Search for the cell housing the specified text and yield its (X, Y) center coordinate. 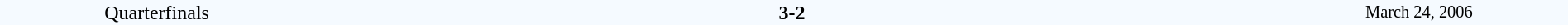
3-2 (791, 12)
Quarterfinals (157, 12)
March 24, 2006 (1419, 12)
